From the cell containing the given text, extract its center point as [x, y] coordinate. 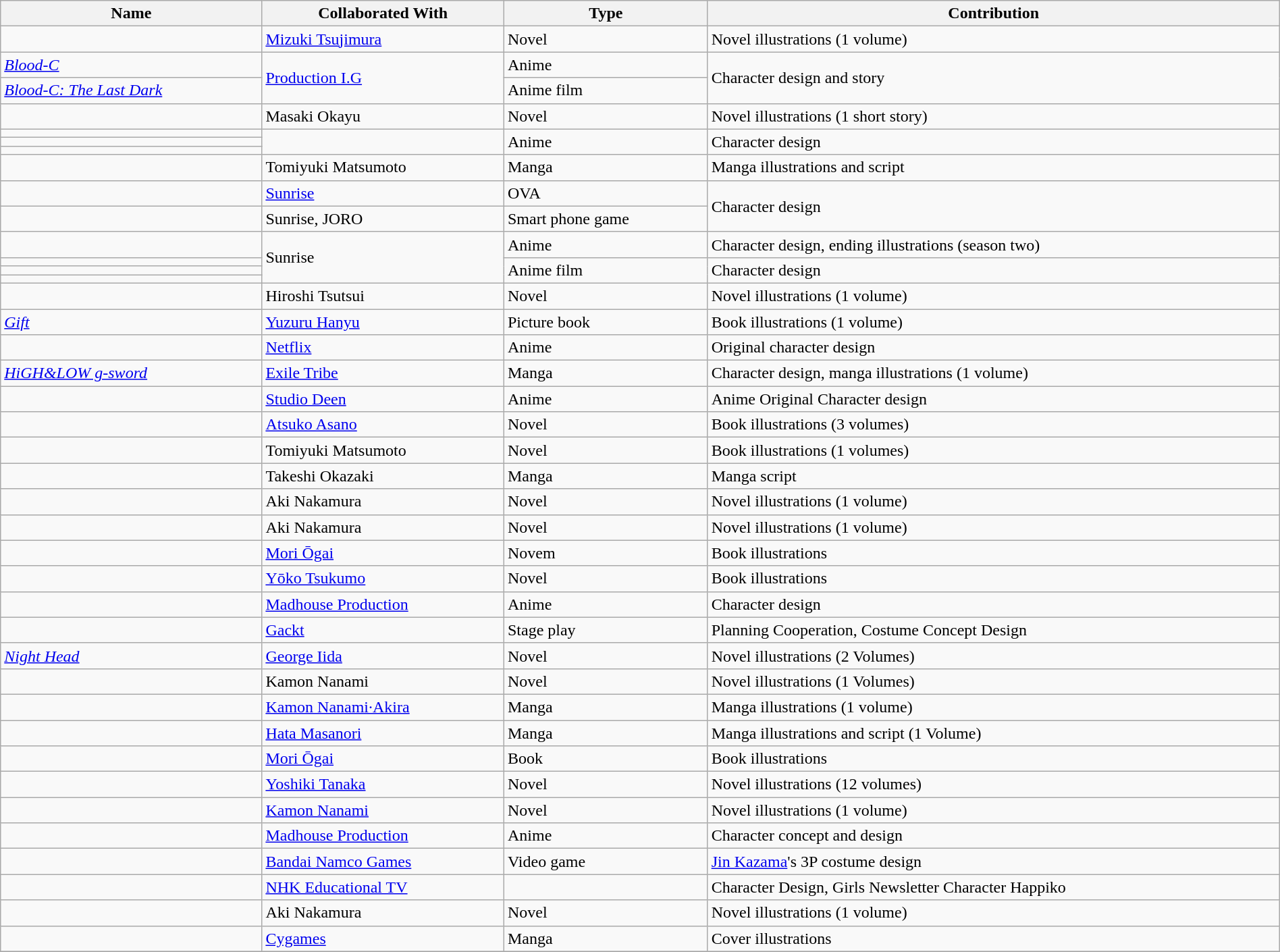
Takeshi Okazaki [383, 476]
Novel illustrations (2 Volumes) [994, 656]
Manga script [994, 476]
Gackt [383, 630]
George Iida [383, 656]
Hiroshi Tsutsui [383, 296]
Night Head [131, 656]
Anime Original Character design [994, 399]
Masaki Okayu [383, 116]
Manga illustrations and script [994, 167]
Type [606, 14]
Atsuko Asano [383, 425]
Yoshiki Tanaka [383, 785]
Blood-C [131, 65]
Exile Tribe [383, 373]
Bandai Namco Games [383, 862]
Cygames [383, 938]
Smart phone game [606, 219]
Novem [606, 553]
Jin Kazama's 3P costume design [994, 862]
Netflix [383, 348]
Cover illustrations [994, 938]
Hata Masanori [383, 733]
Stage play [606, 630]
Name [131, 14]
Novel illustrations (12 volumes) [994, 785]
Manga illustrations and script (1 Volume) [994, 733]
Novel illustrations (1 short story) [994, 116]
Kamon Nanami·Akira [383, 707]
Book illustrations (3 volumes) [994, 425]
Gift [131, 322]
Character concept and design [994, 836]
Contribution [994, 14]
Character Design, Girls Newsletter Character Happiko [994, 887]
Blood-C: The Last Dark [131, 90]
Mizuki Tsujimura [383, 39]
Manga illustrations (1 volume) [994, 707]
Collaborated With [383, 14]
OVA [606, 193]
NHK Educational TV [383, 887]
Book [606, 759]
Planning Cooperation, Costume Concept Design [994, 630]
Yōko Tsukumo [383, 579]
Character design, manga illustrations (1 volume) [994, 373]
Book illustrations (1 volume) [994, 322]
Novel illustrations (1 Volumes) [994, 681]
Yuzuru Hanyu [383, 322]
Original character design [994, 348]
Picture book [606, 322]
HiGH&LOW g-sword [131, 373]
Video game [606, 862]
Sunrise, JORO [383, 219]
Book illustrations (1 volumes) [994, 450]
Character design and story [994, 78]
Character design, ending illustrations (season two) [994, 244]
Production I.G [383, 78]
Studio Deen [383, 399]
